Find where the given text appears and provide that cell's center as (x, y) coordinate. 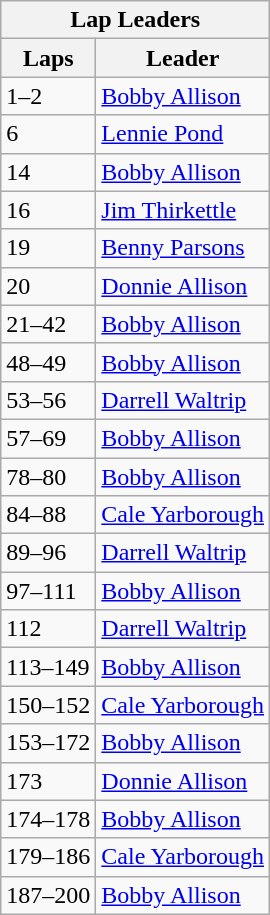
53–56 (48, 400)
112 (48, 629)
16 (48, 210)
Laps (48, 58)
6 (48, 134)
153–172 (48, 743)
Benny Parsons (183, 248)
179–186 (48, 857)
150–152 (48, 705)
1–2 (48, 96)
174–178 (48, 819)
89–96 (48, 553)
Leader (183, 58)
57–69 (48, 438)
Lap Leaders (136, 20)
Jim Thirkettle (183, 210)
19 (48, 248)
84–88 (48, 515)
187–200 (48, 895)
78–80 (48, 477)
Lennie Pond (183, 134)
14 (48, 172)
20 (48, 286)
97–111 (48, 591)
173 (48, 781)
21–42 (48, 324)
48–49 (48, 362)
113–149 (48, 667)
